Pinpoint the cell where the given text exists, returning its (X, Y) midpoint coordinate. 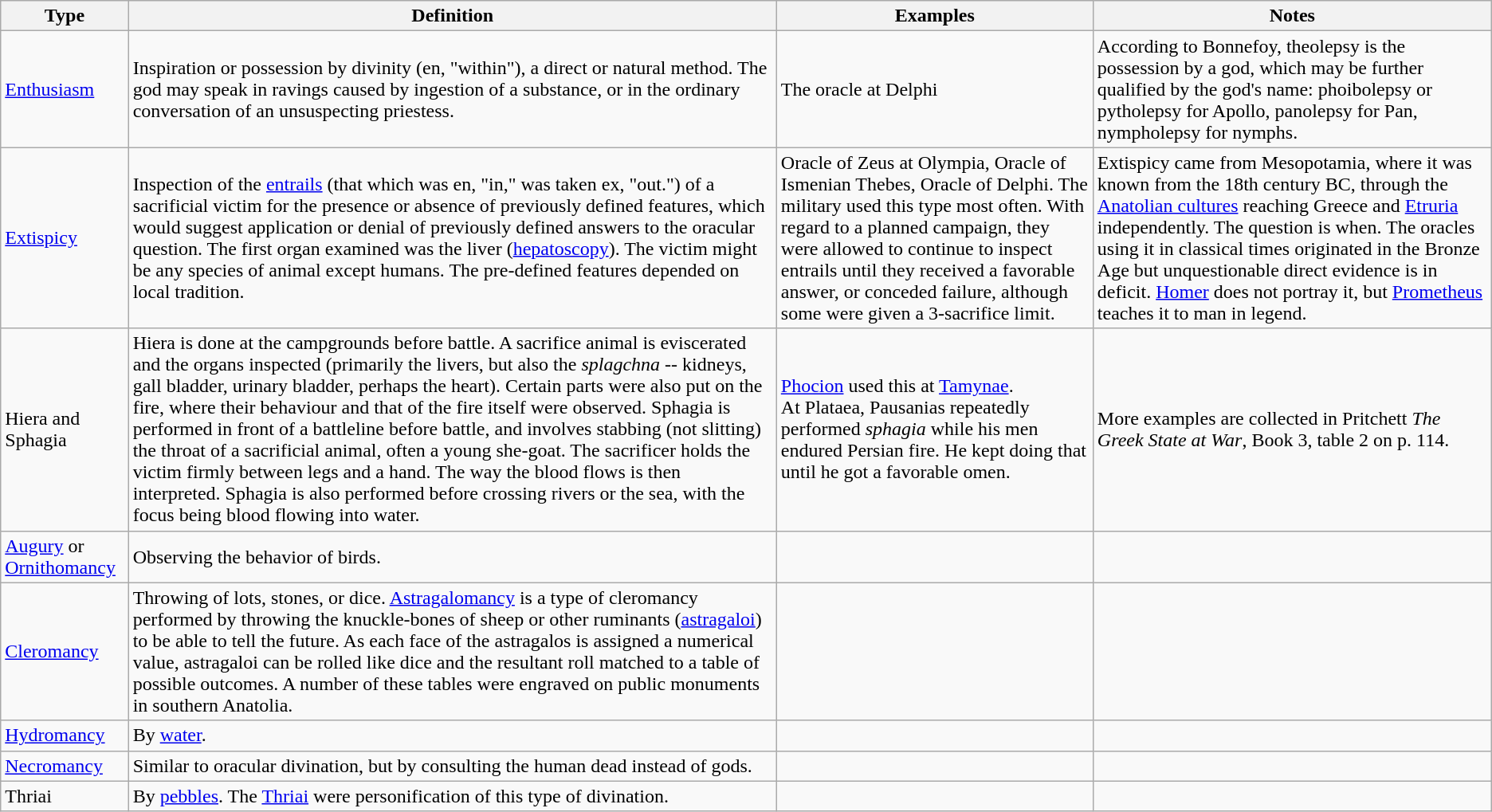
Examples (934, 16)
Thriai (65, 796)
By pebbles. The Thriai were personification of this type of divination. (453, 796)
Enthusiasm (65, 89)
More examples are collected in Pritchett The Greek State at War, Book 3, table 2 on p. 114. (1292, 430)
Notes (1292, 16)
By water. (453, 736)
Necromancy (65, 766)
Hydromancy (65, 736)
The oracle at Delphi (934, 89)
Similar to oracular divination, but by consulting the human dead instead of gods. (453, 766)
Observing the behavior of birds. (453, 556)
Definition (453, 16)
Extispicy (65, 237)
Type (65, 16)
Cleromancy (65, 652)
Hiera and Sphagia (65, 430)
Augury or Ornithomancy (65, 556)
